Return (X, Y) of the center of cell containing provided text 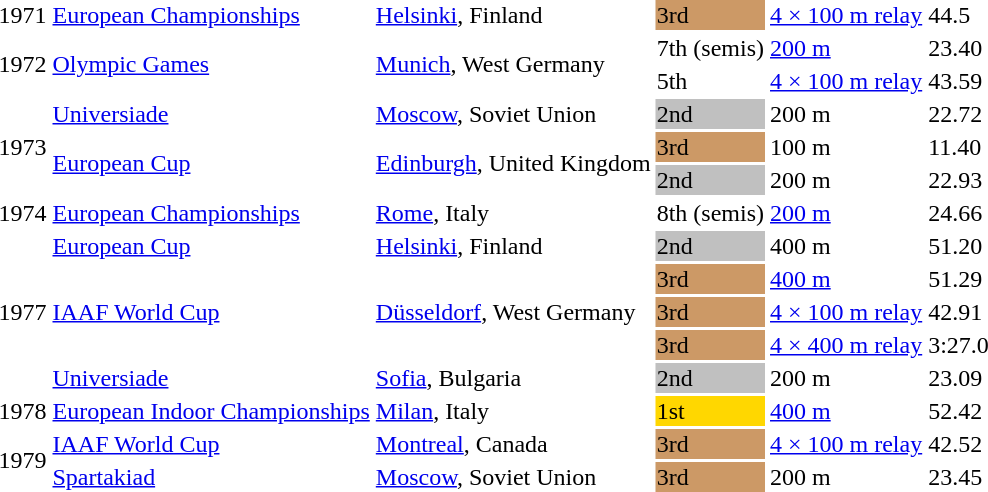
100 m (846, 147)
1st (710, 411)
Rome, Italy (513, 213)
Düsseldorf, West Germany (513, 312)
Munich, West Germany (513, 64)
Milan, Italy (513, 411)
Montreal, Canada (513, 444)
Olympic Games (211, 64)
Sofia, Bulgaria (513, 378)
8th (semis) (710, 213)
4 × 400 m relay (846, 345)
Spartakiad (211, 477)
7th (semis) (710, 48)
European Indoor Championships (211, 411)
5th (710, 81)
Edinburgh, United Kingdom (513, 164)
